Search for the cell housing the specified text and yield its [x, y] center coordinate. 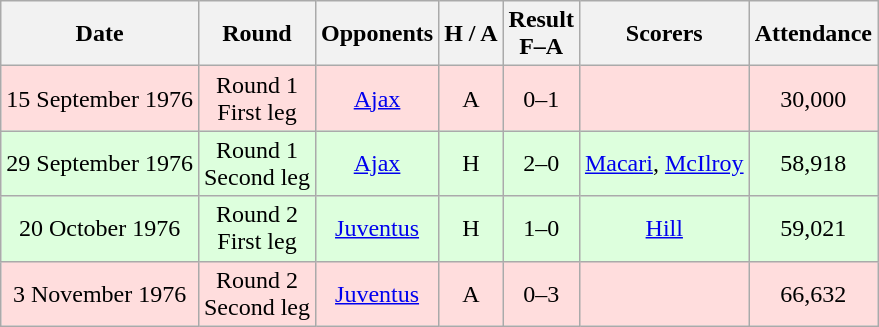
66,632 [813, 294]
Hill [664, 228]
Round 2Second leg [256, 294]
3 November 1976 [100, 294]
Opponents [376, 34]
Round 1First leg [256, 98]
Scorers [664, 34]
ResultF–A [541, 34]
58,918 [813, 164]
Round 1Second leg [256, 164]
2–0 [541, 164]
0–3 [541, 294]
Attendance [813, 34]
29 September 1976 [100, 164]
Date [100, 34]
Round [256, 34]
Round 2First leg [256, 228]
15 September 1976 [100, 98]
1–0 [541, 228]
Macari, McIlroy [664, 164]
0–1 [541, 98]
30,000 [813, 98]
20 October 1976 [100, 228]
H / A [471, 34]
59,021 [813, 228]
